Return [X, Y] of the center of cell containing provided text 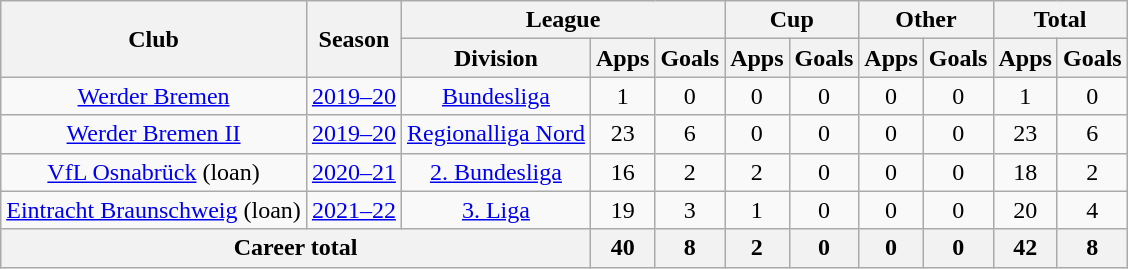
4 [1092, 210]
Eintracht Braunschweig (loan) [154, 210]
Division [496, 58]
Regionalliga Nord [496, 134]
Werder Bremen [154, 96]
VfL Osnabrück (loan) [154, 172]
Season [354, 39]
3. Liga [496, 210]
2. Bundesliga [496, 172]
Total [1060, 20]
40 [622, 248]
20 [1025, 210]
18 [1025, 172]
19 [622, 210]
2020–21 [354, 172]
42 [1025, 248]
2021–22 [354, 210]
League [562, 20]
16 [622, 172]
Werder Bremen II [154, 134]
Cup [792, 20]
Other [926, 20]
Club [154, 39]
Bundesliga [496, 96]
Career total [296, 248]
3 [690, 210]
